Identify which cell holds the provided text, then report its [x, y] central coordinate. 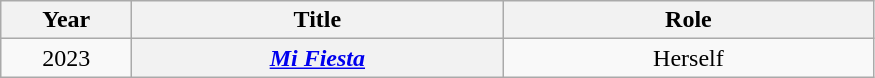
2023 [66, 58]
Mi Fiesta [318, 58]
Year [66, 20]
Role [688, 20]
Title [318, 20]
Herself [688, 58]
